Capture the cell that displays the provided text and extract its (x, y) central coordinate. 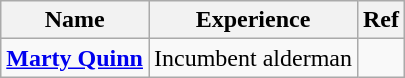
Name (75, 20)
Ref (380, 20)
Experience (252, 20)
Incumbent alderman (252, 58)
Marty Quinn (75, 58)
